Identify which cell holds the provided text, then report its [x, y] central coordinate. 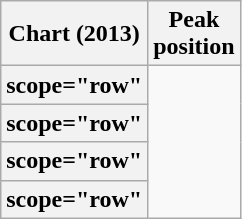
Chart (2013) [74, 34]
Peakposition [194, 34]
